Extract the (X, Y) coordinate from the center of the cell holding the provided text.  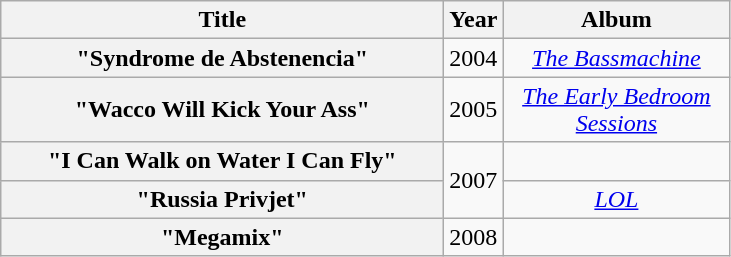
"I Can Walk on Water I Can Fly" (222, 161)
"Syndrome de Abstenencia" (222, 58)
2004 (474, 58)
The Bassmachine (616, 58)
LOL (616, 199)
2007 (474, 180)
"Russia Privjet" (222, 199)
"Wacco Will Kick Your Ass" (222, 110)
2005 (474, 110)
Album (616, 20)
2008 (474, 237)
The Early Bedroom Sessions (616, 110)
"Megamix" (222, 237)
Title (222, 20)
Year (474, 20)
